Find where the given text appears and provide that cell's center as [X, Y] coordinate. 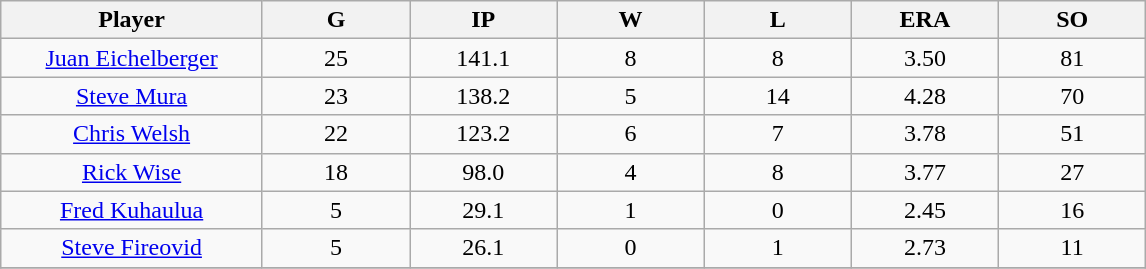
27 [1072, 172]
3.77 [924, 172]
18 [336, 172]
123.2 [484, 134]
22 [336, 134]
L [778, 20]
SO [1072, 20]
W [630, 20]
2.45 [924, 210]
70 [1072, 96]
G [336, 20]
16 [1072, 210]
ERA [924, 20]
Fred Kuhaulua [132, 210]
3.50 [924, 58]
14 [778, 96]
Juan Eichelberger [132, 58]
81 [1072, 58]
98.0 [484, 172]
Steve Fireovid [132, 248]
Rick Wise [132, 172]
4 [630, 172]
6 [630, 134]
4.28 [924, 96]
IP [484, 20]
26.1 [484, 248]
138.2 [484, 96]
141.1 [484, 58]
11 [1072, 248]
2.73 [924, 248]
7 [778, 134]
51 [1072, 134]
Player [132, 20]
3.78 [924, 134]
25 [336, 58]
Steve Mura [132, 96]
Chris Welsh [132, 134]
29.1 [484, 210]
23 [336, 96]
